Provide the [X, Y] coordinate of the cell's center where the given text is located.  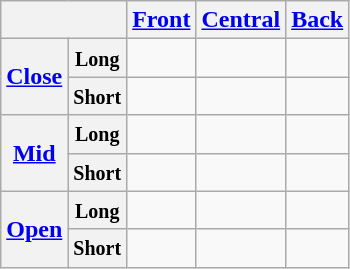
Mid [34, 153]
Central [241, 20]
Close [34, 77]
Back [318, 20]
Front [162, 20]
Open [34, 229]
